From the cell containing the given text, extract its center point as (x, y) coordinate. 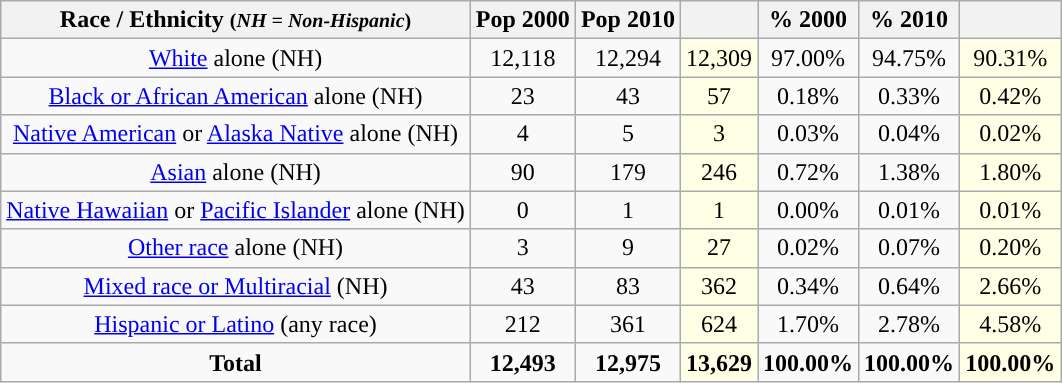
4 (522, 134)
13,629 (718, 362)
362 (718, 286)
83 (628, 286)
5 (628, 134)
12,294 (628, 58)
Pop 2000 (522, 20)
Native Hawaiian or Pacific Islander alone (NH) (236, 210)
94.75% (910, 58)
361 (628, 324)
0.33% (910, 96)
23 (522, 96)
Native American or Alaska Native alone (NH) (236, 134)
0.20% (1010, 248)
0.42% (1010, 96)
0.34% (808, 286)
White alone (NH) (236, 58)
Pop 2010 (628, 20)
Race / Ethnicity (NH = Non-Hispanic) (236, 20)
0.18% (808, 96)
1.80% (1010, 172)
246 (718, 172)
12,309 (718, 58)
0.04% (910, 134)
% 2010 (910, 20)
90 (522, 172)
12,975 (628, 362)
1.70% (808, 324)
0.72% (808, 172)
9 (628, 248)
2.66% (1010, 286)
Mixed race or Multiracial (NH) (236, 286)
1.38% (910, 172)
90.31% (1010, 58)
57 (718, 96)
4.58% (1010, 324)
0.64% (910, 286)
212 (522, 324)
12,493 (522, 362)
0 (522, 210)
2.78% (910, 324)
% 2000 (808, 20)
0.07% (910, 248)
0.00% (808, 210)
27 (718, 248)
624 (718, 324)
Other race alone (NH) (236, 248)
12,118 (522, 58)
Asian alone (NH) (236, 172)
97.00% (808, 58)
Black or African American alone (NH) (236, 96)
0.03% (808, 134)
Total (236, 362)
179 (628, 172)
Hispanic or Latino (any race) (236, 324)
